For the text-containing cell, return its midpoint in [X, Y] coordinate format. 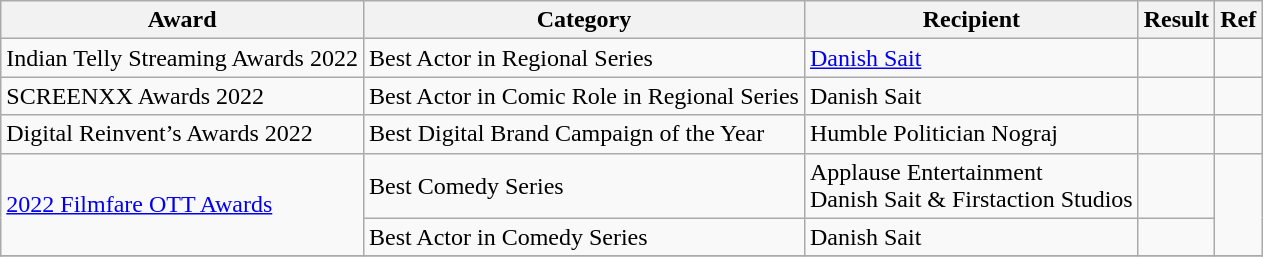
Best Actor in Comic Role in Regional Series [584, 96]
Best Comedy Series [584, 186]
Best Actor in Regional Series [584, 58]
Award [182, 20]
Recipient [971, 20]
SCREENXX Awards 2022 [182, 96]
Humble Politician Nograj [971, 134]
2022 Filmfare OTT Awards [182, 204]
Best Digital Brand Campaign of the Year [584, 134]
Category [584, 20]
Indian Telly Streaming Awards 2022 [182, 58]
Best Actor in Comedy Series [584, 237]
Result [1176, 20]
Applause Entertainment Danish Sait & Firstaction Studios [971, 186]
Ref [1238, 20]
Digital Reinvent’s Awards 2022 [182, 134]
